Detect which cell encompasses the target text, then output its (X, Y) center coordinate. 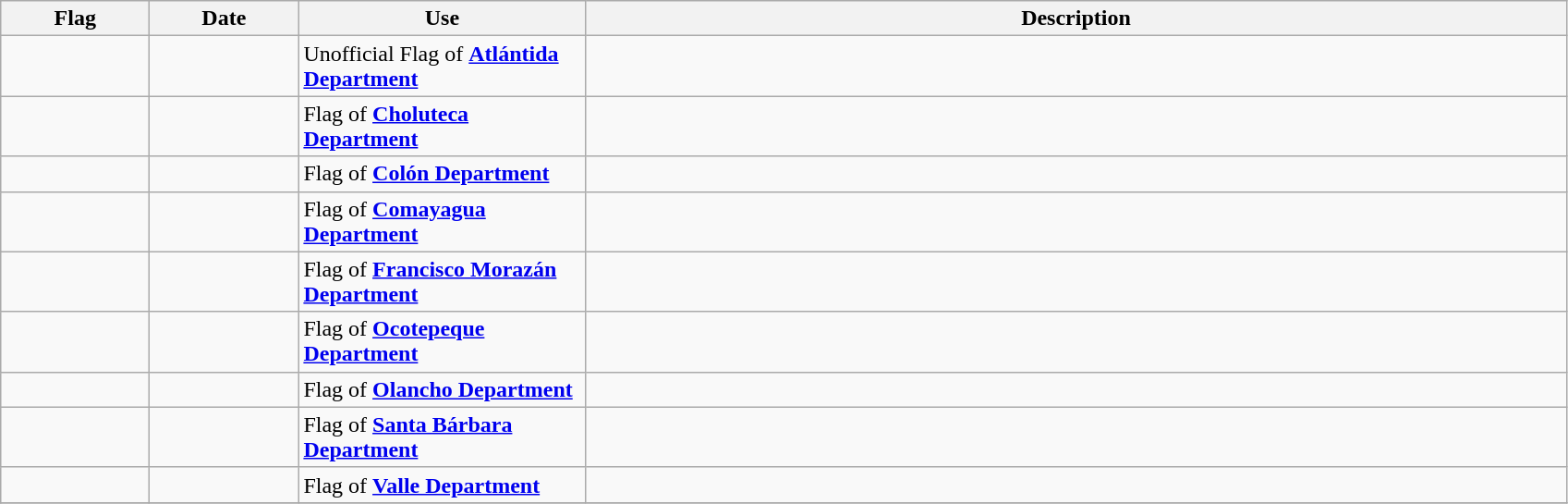
Flag of Choluteca Department (442, 126)
Flag of Colón Department (442, 174)
Flag of Ocotepeque Department (442, 342)
Flag of Olancho Department (442, 389)
Flag of Francisco Morazán Department (442, 281)
Flag of Comayagua Department (442, 222)
Unofficial Flag of Atlántida Department (442, 67)
Date (224, 18)
Flag of Santa Bárbara Department (442, 436)
Use (442, 18)
Description (1076, 18)
Flag (76, 18)
Flag of Valle Department (442, 485)
